From the cell containing the given text, extract its center point as (x, y) coordinate. 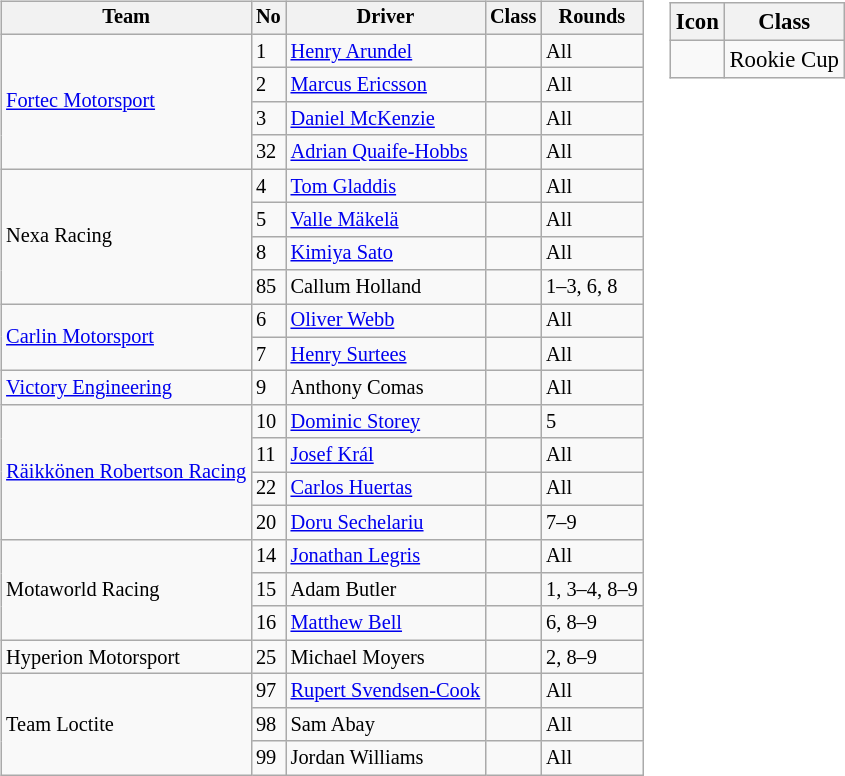
15 (268, 590)
Kimiya Sato (386, 253)
20 (268, 522)
Carlin Motorsport (126, 338)
22 (268, 489)
Sam Abay (386, 724)
Tom Gladdis (386, 186)
Callum Holland (386, 287)
Nexa Racing (126, 236)
Oliver Webb (386, 321)
2, 8–9 (592, 657)
Fortec Motorsport (126, 102)
Josef Král (386, 455)
Driver (386, 18)
97 (268, 691)
85 (268, 287)
7 (268, 354)
99 (268, 758)
7–9 (592, 522)
Team (126, 18)
Räikkönen Robertson Racing (126, 472)
3 (268, 119)
32 (268, 152)
11 (268, 455)
No (268, 18)
Adam Butler (386, 590)
6, 8–9 (592, 623)
Jordan Williams (386, 758)
Victory Engineering (126, 388)
6 (268, 321)
Jonathan Legris (386, 556)
Matthew Bell (386, 623)
14 (268, 556)
Adrian Quaife-Hobbs (386, 152)
10 (268, 422)
Dominic Storey (386, 422)
Carlos Huertas (386, 489)
Anthony Comas (386, 388)
Doru Sechelariu (386, 522)
Michael Moyers (386, 657)
Rupert Svendsen-Cook (386, 691)
1, 3–4, 8–9 (592, 590)
Marcus Ericsson (386, 85)
Motaworld Racing (126, 590)
Hyperion Motorsport (126, 657)
1 (268, 51)
Valle Mäkelä (386, 220)
Team Loctite (126, 724)
2 (268, 85)
4 (268, 186)
1–3, 6, 8 (592, 287)
Rookie Cup (784, 60)
Henry Arundel (386, 51)
Henry Surtees (386, 354)
Icon (697, 22)
8 (268, 253)
98 (268, 724)
25 (268, 657)
Rounds (592, 18)
Daniel McKenzie (386, 119)
16 (268, 623)
9 (268, 388)
